Identify which cell holds the provided text, then report its [X, Y] central coordinate. 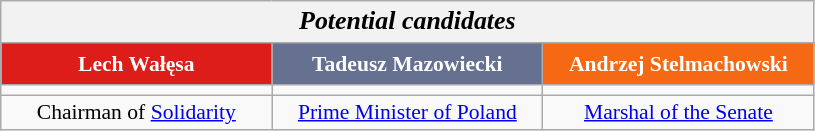
Marshal of the Senate [678, 113]
Tadeusz Mazowiecki [408, 64]
Lech Wałęsa [136, 64]
Prime Minister of Poland [408, 113]
Chairman of Solidarity [136, 113]
Andrzej Stelmachowski [678, 64]
Potential candidates [408, 22]
